Pinpoint the cell where the given text exists, returning its (X, Y) midpoint coordinate. 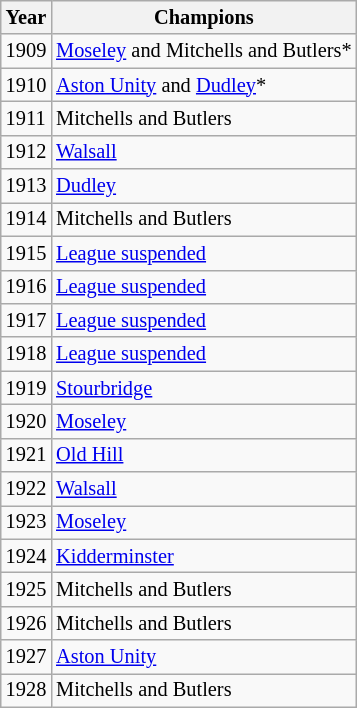
1914 (26, 219)
1924 (26, 556)
1927 (26, 657)
1926 (26, 623)
1920 (26, 421)
1917 (26, 320)
Aston Unity (204, 657)
1919 (26, 388)
Stourbridge (204, 388)
Aston Unity and Dudley* (204, 85)
Old Hill (204, 455)
1910 (26, 85)
1921 (26, 455)
1923 (26, 522)
1909 (26, 51)
1928 (26, 690)
1912 (26, 152)
1915 (26, 253)
1913 (26, 186)
Champions (204, 17)
1922 (26, 489)
Moseley and Mitchells and Butlers* (204, 51)
1911 (26, 118)
1916 (26, 287)
Kidderminster (204, 556)
1925 (26, 589)
Year (26, 17)
1918 (26, 354)
Dudley (204, 186)
